Extract the [x, y] coordinate from the center of the cell holding the provided text.  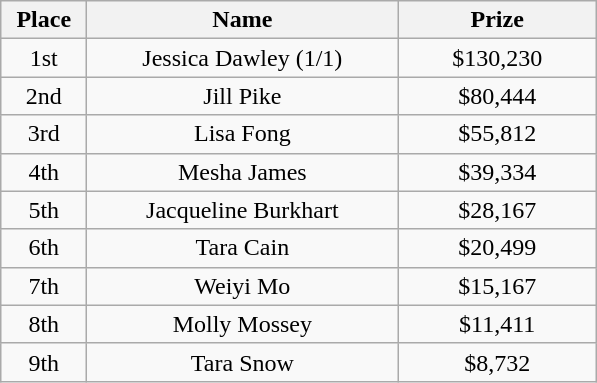
$8,732 [498, 362]
Weiyi Mo [242, 286]
$55,812 [498, 134]
Place [44, 20]
9th [44, 362]
$11,411 [498, 324]
Tara Cain [242, 248]
8th [44, 324]
$15,167 [498, 286]
Jessica Dawley (1/1) [242, 58]
1st [44, 58]
Mesha James [242, 172]
$80,444 [498, 96]
2nd [44, 96]
Jacqueline Burkhart [242, 210]
Molly Mossey [242, 324]
Lisa Fong [242, 134]
$28,167 [498, 210]
Jill Pike [242, 96]
5th [44, 210]
$39,334 [498, 172]
4th [44, 172]
3rd [44, 134]
Name [242, 20]
7th [44, 286]
$20,499 [498, 248]
Prize [498, 20]
6th [44, 248]
Tara Snow [242, 362]
$130,230 [498, 58]
